For the text-containing cell, return its midpoint in [X, Y] coordinate format. 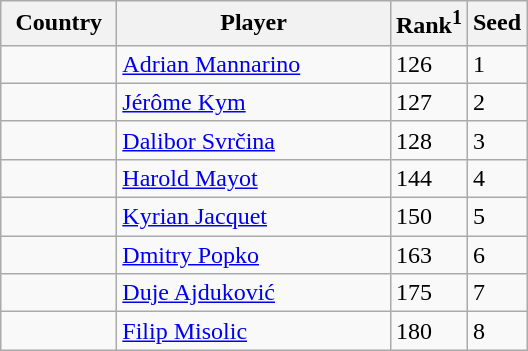
Jérôme Kym [254, 102]
Harold Mayot [254, 178]
150 [428, 217]
2 [496, 102]
Player [254, 24]
Kyrian Jacquet [254, 217]
127 [428, 102]
Country [59, 24]
144 [428, 178]
7 [496, 293]
3 [496, 140]
Filip Misolic [254, 331]
126 [428, 64]
6 [496, 255]
1 [496, 64]
4 [496, 178]
180 [428, 331]
128 [428, 140]
175 [428, 293]
Dmitry Popko [254, 255]
163 [428, 255]
Rank1 [428, 24]
Duje Ajduković [254, 293]
5 [496, 217]
Dalibor Svrčina [254, 140]
8 [496, 331]
Seed [496, 24]
Adrian Mannarino [254, 64]
